Return [X, Y] of the center of cell containing provided text 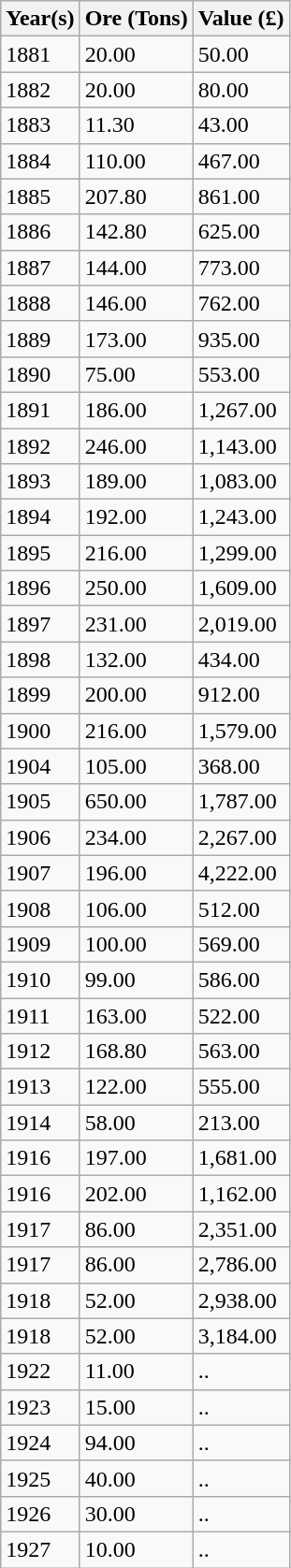
43.00 [241, 125]
1905 [40, 802]
105.00 [137, 766]
1907 [40, 873]
1890 [40, 374]
163.00 [137, 1015]
861.00 [241, 196]
196.00 [137, 873]
650.00 [137, 802]
132.00 [137, 660]
Year(s) [40, 19]
1924 [40, 1443]
1914 [40, 1123]
94.00 [137, 1443]
1881 [40, 54]
1898 [40, 660]
512.00 [241, 908]
231.00 [137, 624]
1896 [40, 588]
246.00 [137, 446]
50.00 [241, 54]
1900 [40, 731]
250.00 [137, 588]
106.00 [137, 908]
15.00 [137, 1407]
11.30 [137, 125]
1925 [40, 1478]
1,083.00 [241, 482]
58.00 [137, 1123]
2,938.00 [241, 1300]
122.00 [137, 1087]
100.00 [137, 944]
1884 [40, 161]
1923 [40, 1407]
586.00 [241, 980]
522.00 [241, 1015]
75.00 [137, 374]
186.00 [137, 410]
1909 [40, 944]
1908 [40, 908]
1926 [40, 1514]
80.00 [241, 90]
40.00 [137, 1478]
202.00 [137, 1194]
1891 [40, 410]
1,579.00 [241, 731]
30.00 [137, 1514]
1897 [40, 624]
1,787.00 [241, 802]
197.00 [137, 1158]
2,019.00 [241, 624]
1904 [40, 766]
Value (£) [241, 19]
1,609.00 [241, 588]
1,143.00 [241, 446]
11.00 [137, 1372]
1899 [40, 695]
935.00 [241, 339]
2,351.00 [241, 1229]
99.00 [137, 980]
2,267.00 [241, 837]
368.00 [241, 766]
4,222.00 [241, 873]
625.00 [241, 232]
773.00 [241, 268]
1,299.00 [241, 553]
Ore (Tons) [137, 19]
1906 [40, 837]
146.00 [137, 303]
10.00 [137, 1549]
467.00 [241, 161]
1883 [40, 125]
3,184.00 [241, 1336]
762.00 [241, 303]
563.00 [241, 1052]
912.00 [241, 695]
207.80 [137, 196]
1910 [40, 980]
553.00 [241, 374]
1892 [40, 446]
200.00 [137, 695]
173.00 [137, 339]
1,267.00 [241, 410]
1895 [40, 553]
1,243.00 [241, 517]
1,162.00 [241, 1194]
1887 [40, 268]
192.00 [137, 517]
1885 [40, 196]
1886 [40, 232]
1888 [40, 303]
1889 [40, 339]
1927 [40, 1549]
1922 [40, 1372]
142.80 [137, 232]
1893 [40, 482]
234.00 [137, 837]
1882 [40, 90]
213.00 [241, 1123]
1,681.00 [241, 1158]
189.00 [137, 482]
434.00 [241, 660]
110.00 [137, 161]
555.00 [241, 1087]
144.00 [137, 268]
1912 [40, 1052]
1911 [40, 1015]
2,786.00 [241, 1265]
569.00 [241, 944]
1913 [40, 1087]
1894 [40, 517]
168.80 [137, 1052]
